Output the [X, Y] coordinate of the center of the cell containing the given text.  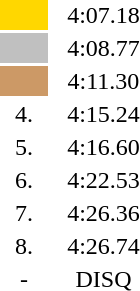
5. [24, 147]
7. [24, 213]
6. [24, 180]
8. [24, 246]
4. [24, 114]
